Search for the cell housing the specified text and yield its (x, y) center coordinate. 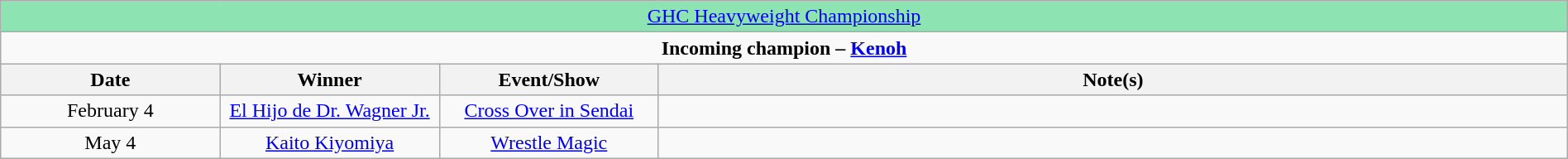
Kaito Kiyomiya (329, 142)
El Hijo de Dr. Wagner Jr. (329, 111)
May 4 (111, 142)
Wrestle Magic (549, 142)
GHC Heavyweight Championship (784, 17)
Date (111, 79)
February 4 (111, 111)
Note(s) (1113, 79)
Event/Show (549, 79)
Winner (329, 79)
Cross Over in Sendai (549, 111)
Incoming champion – Kenoh (784, 48)
